Detect which cell encompasses the target text, then output its (x, y) center coordinate. 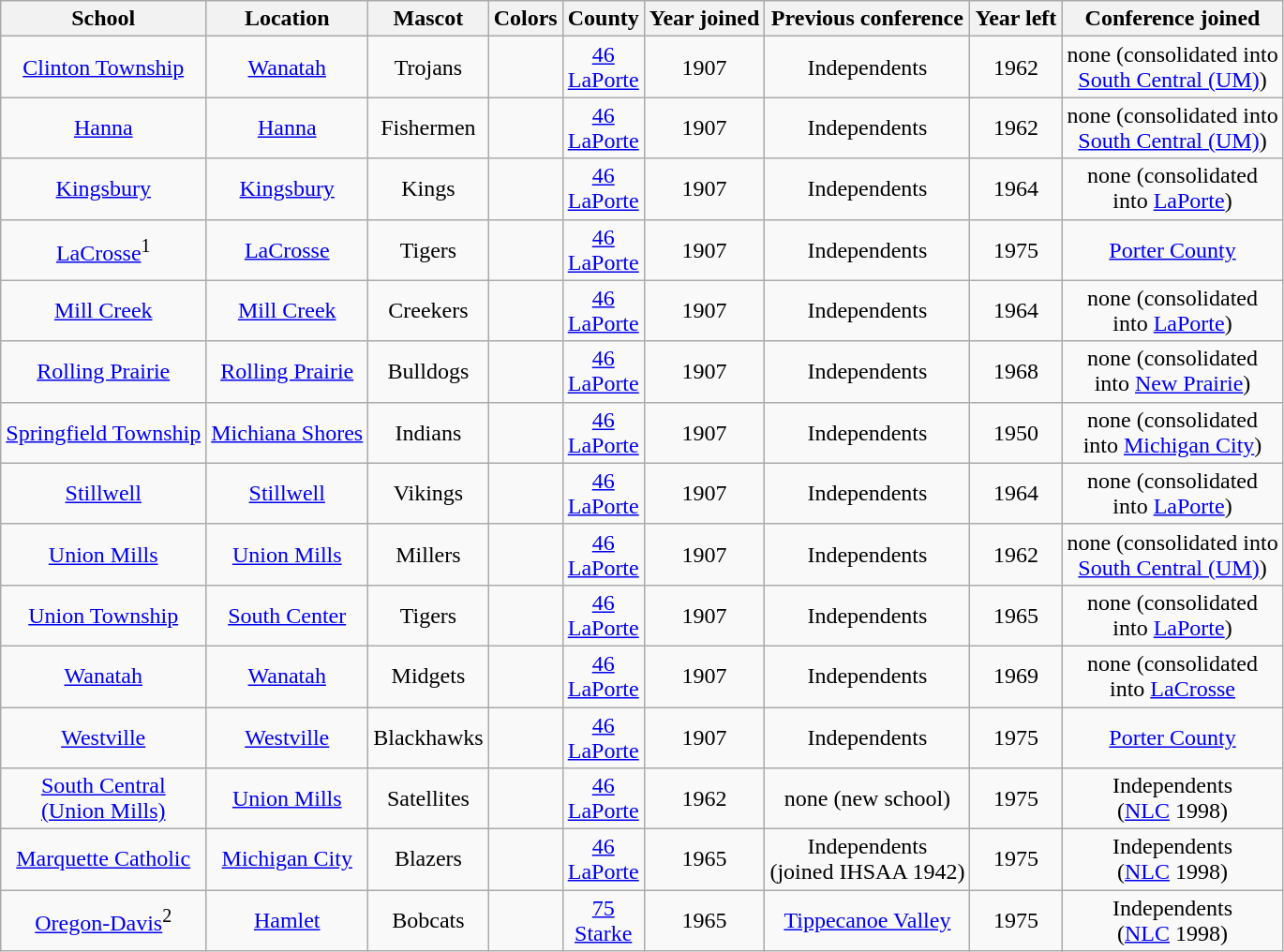
South Central (Union Mills) (103, 798)
Midgets (428, 677)
Hamlet (287, 920)
Trojans (428, 67)
Satellites (428, 798)
Marquette Catholic (103, 860)
Blazers (428, 860)
1968 (1016, 371)
Colors (525, 19)
Tippecanoe Valley (868, 920)
Independents(joined IHSAA 1942) (868, 860)
none (consolidated into LaCrosse (1172, 677)
Bobcats (428, 920)
Creekers (428, 311)
Michiana Shores (287, 433)
Blackhawks (428, 736)
Conference joined (1172, 19)
none (consolidated into Michigan City) (1172, 433)
Springfield Township (103, 433)
Vikings (428, 493)
Location (287, 19)
Clinton Township (103, 67)
LaCrosse (287, 249)
Indians (428, 433)
Oregon-Davis2 (103, 920)
Mascot (428, 19)
Previous conference (868, 19)
South Center (287, 615)
Millers (428, 555)
Fishermen (428, 127)
Kings (428, 189)
Michigan City (287, 860)
75 Starke (604, 920)
none (consolidated into New Prairie) (1172, 371)
Union Township (103, 615)
Year left (1016, 19)
Year joined (705, 19)
1950 (1016, 433)
Bulldogs (428, 371)
1969 (1016, 677)
LaCrosse1 (103, 249)
County (604, 19)
none (new school) (868, 798)
School (103, 19)
